Determine the [x, y] coordinate at the center of the cell enclosing the given text.  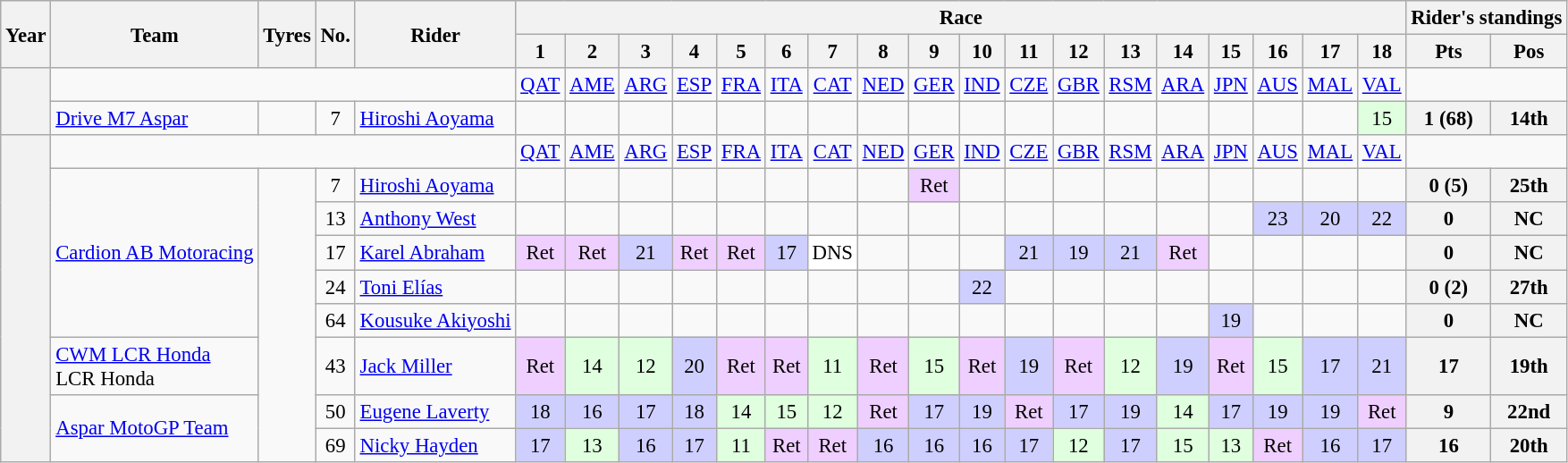
3 [645, 52]
Pts [1448, 52]
0 (5) [1448, 186]
5 [740, 52]
0 (2) [1448, 287]
50 [335, 411]
1 (68) [1448, 119]
20th [1529, 445]
Anthony West [435, 219]
Cardion AB Motoracing [155, 253]
Pos [1529, 52]
2 [592, 52]
CWM LCR Honda LCR Honda [155, 366]
Rider's standings [1487, 18]
Toni Elías [435, 287]
27th [1529, 287]
Year [26, 34]
Rider [435, 34]
Team [155, 34]
Race [961, 18]
Tyres [287, 34]
Drive M7 Aspar [155, 119]
Karel Abraham [435, 253]
25th [1529, 186]
23 [1277, 219]
6 [787, 52]
43 [335, 366]
22nd [1529, 411]
Kousuke Akiyoshi [435, 320]
1 [540, 52]
64 [335, 320]
69 [335, 445]
No. [335, 34]
Nicky Hayden [435, 445]
10 [982, 52]
8 [883, 52]
14th [1529, 119]
DNS [832, 253]
19th [1529, 366]
Jack Miller [435, 366]
24 [335, 287]
Eugene Laverty [435, 411]
Aspar MotoGP Team [155, 427]
4 [695, 52]
